For the text-containing cell, return its midpoint in [X, Y] coordinate format. 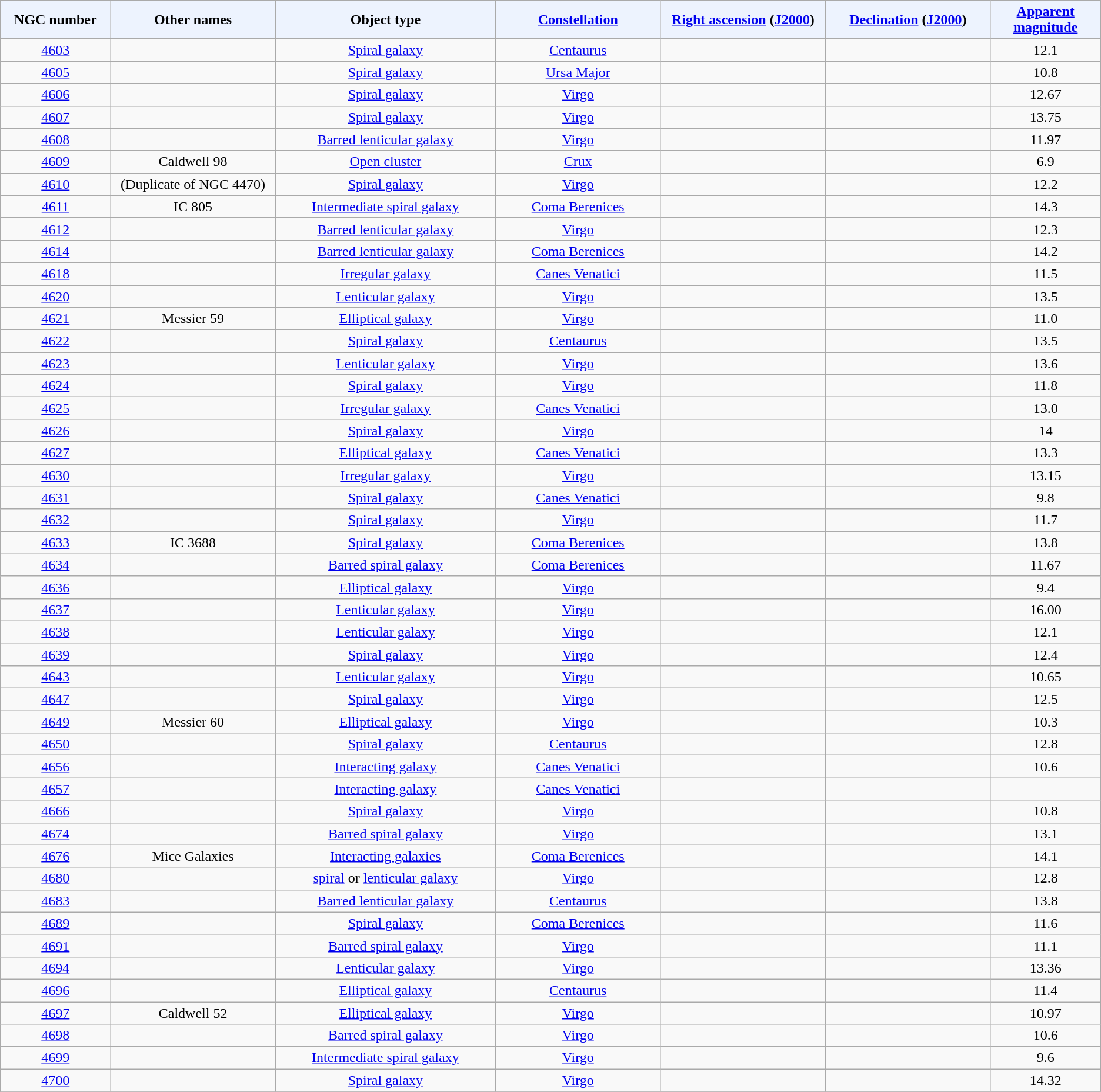
Other names [193, 20]
4614 [55, 251]
4676 [55, 856]
4631 [55, 498]
14.32 [1046, 1080]
12.5 [1046, 700]
Messier 59 [193, 319]
4689 [55, 923]
Object type [385, 20]
13.15 [1046, 475]
4630 [55, 475]
4620 [55, 296]
4634 [55, 565]
Interacting galaxies [385, 856]
12.2 [1046, 184]
4696 [55, 990]
13.0 [1046, 408]
IC 3688 [193, 542]
4609 [55, 162]
9.6 [1046, 1058]
4657 [55, 789]
4607 [55, 117]
4624 [55, 386]
Declination (J2000) [908, 20]
12.3 [1046, 229]
4699 [55, 1058]
Open cluster [385, 162]
(Duplicate of NGC 4470) [193, 184]
Ursa Major [578, 72]
4622 [55, 341]
Right ascension (J2000) [743, 20]
4606 [55, 95]
11.7 [1046, 520]
4623 [55, 364]
14.1 [1046, 856]
11.97 [1046, 139]
4605 [55, 72]
4683 [55, 901]
4639 [55, 655]
4700 [55, 1080]
4608 [55, 139]
IC 805 [193, 207]
4632 [55, 520]
4625 [55, 408]
4643 [55, 677]
Constellation [578, 20]
11.4 [1046, 990]
12.4 [1046, 655]
6.9 [1046, 162]
14.3 [1046, 207]
11.0 [1046, 319]
Messier 60 [193, 722]
11.5 [1046, 274]
12.67 [1046, 95]
10.3 [1046, 722]
4633 [55, 542]
13.3 [1046, 453]
Caldwell 52 [193, 1013]
4656 [55, 767]
4603 [55, 50]
Apparent magnitude [1046, 20]
Crux [578, 162]
4611 [55, 207]
14.2 [1046, 251]
13.36 [1046, 968]
4637 [55, 610]
spiral or lenticular galaxy [385, 878]
4627 [55, 453]
4666 [55, 811]
4691 [55, 945]
11.6 [1046, 923]
11.67 [1046, 565]
4680 [55, 878]
4626 [55, 431]
Caldwell 98 [193, 162]
13.75 [1046, 117]
4618 [55, 274]
4698 [55, 1036]
4647 [55, 700]
10.65 [1046, 677]
10.97 [1046, 1013]
4694 [55, 968]
4612 [55, 229]
9.4 [1046, 587]
4649 [55, 722]
9.8 [1046, 498]
NGC number [55, 20]
4697 [55, 1013]
4636 [55, 587]
13.6 [1046, 364]
4621 [55, 319]
16.00 [1046, 610]
14 [1046, 431]
13.1 [1046, 834]
4650 [55, 744]
4674 [55, 834]
4638 [55, 632]
Mice Galaxies [193, 856]
11.1 [1046, 945]
11.8 [1046, 386]
4610 [55, 184]
